For the text-containing cell, return its midpoint in [x, y] coordinate format. 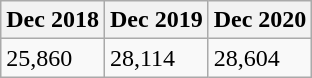
Dec 2019 [156, 20]
Dec 2018 [53, 20]
25,860 [53, 58]
Dec 2020 [260, 20]
28,114 [156, 58]
28,604 [260, 58]
